Provide the [x, y] coordinate of the cell's center where the given text is located.  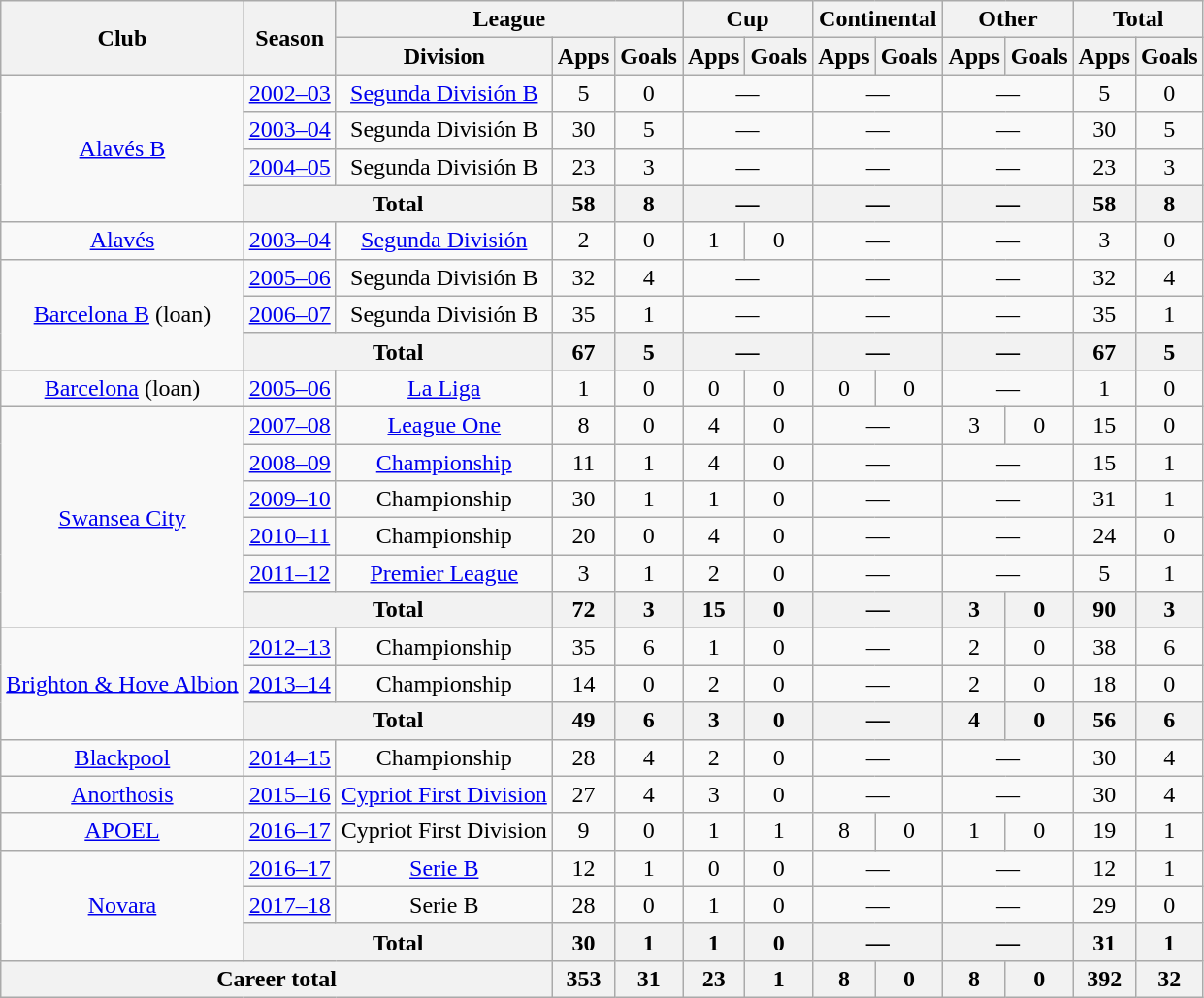
11 [583, 463]
Novara [122, 905]
League One [444, 425]
2009–10 [289, 499]
2017–18 [289, 905]
9 [583, 831]
Segunda División [444, 241]
Anorthosis [122, 794]
2012–13 [289, 647]
Swansea City [122, 517]
Club [122, 38]
Barcelona B (loan) [122, 314]
72 [583, 610]
APOEL [122, 831]
27 [583, 794]
Alavés B [122, 148]
19 [1104, 831]
Alavés [122, 241]
2006–07 [289, 314]
49 [583, 721]
2004–05 [289, 167]
League [508, 19]
2011–12 [289, 573]
Blackpool [122, 757]
392 [1104, 979]
Brighton & Hove Albion [122, 684]
24 [1104, 536]
2007–08 [289, 425]
2008–09 [289, 463]
Barcelona (loan) [122, 388]
2015–16 [289, 794]
38 [1104, 647]
La Liga [444, 388]
2002–03 [289, 93]
Cup [748, 19]
Other [1008, 19]
2010–11 [289, 536]
90 [1104, 610]
Season [289, 38]
Career total [277, 979]
353 [583, 979]
Division [444, 56]
18 [1104, 684]
14 [583, 684]
Continental [878, 19]
Premier League [444, 573]
2014–15 [289, 757]
56 [1104, 721]
2013–14 [289, 684]
20 [583, 536]
29 [1104, 905]
